Output the (X, Y) coordinate of the center of the cell containing the given text.  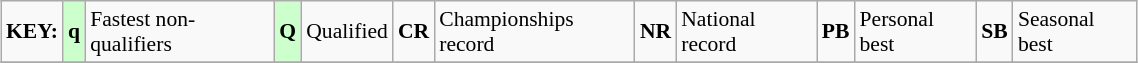
NR (656, 32)
Championships record (534, 32)
Qualified (347, 32)
Fastest non-qualifiers (180, 32)
Q (288, 32)
Personal best (916, 32)
National record (746, 32)
q (74, 32)
Seasonal best (1075, 32)
SB (994, 32)
CR (414, 32)
KEY: (32, 32)
PB (836, 32)
